Search for the cell housing the specified text and yield its (x, y) center coordinate. 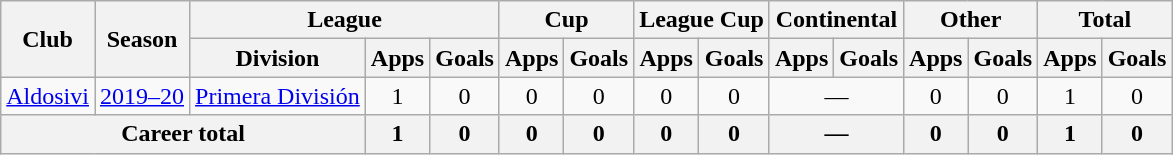
Cup (566, 20)
Primera División (278, 96)
Career total (184, 134)
Season (142, 39)
League Cup (702, 20)
Total (1105, 20)
Other (971, 20)
League (345, 20)
Division (278, 58)
Continental (836, 20)
2019–20 (142, 96)
Club (48, 39)
Aldosivi (48, 96)
